Return [x, y] of the center of cell containing provided text 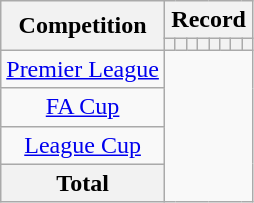
Total [83, 183]
Competition [83, 26]
Record [208, 20]
Premier League [83, 69]
FA Cup [83, 107]
League Cup [83, 145]
